Search for the cell housing the specified text and yield its [X, Y] center coordinate. 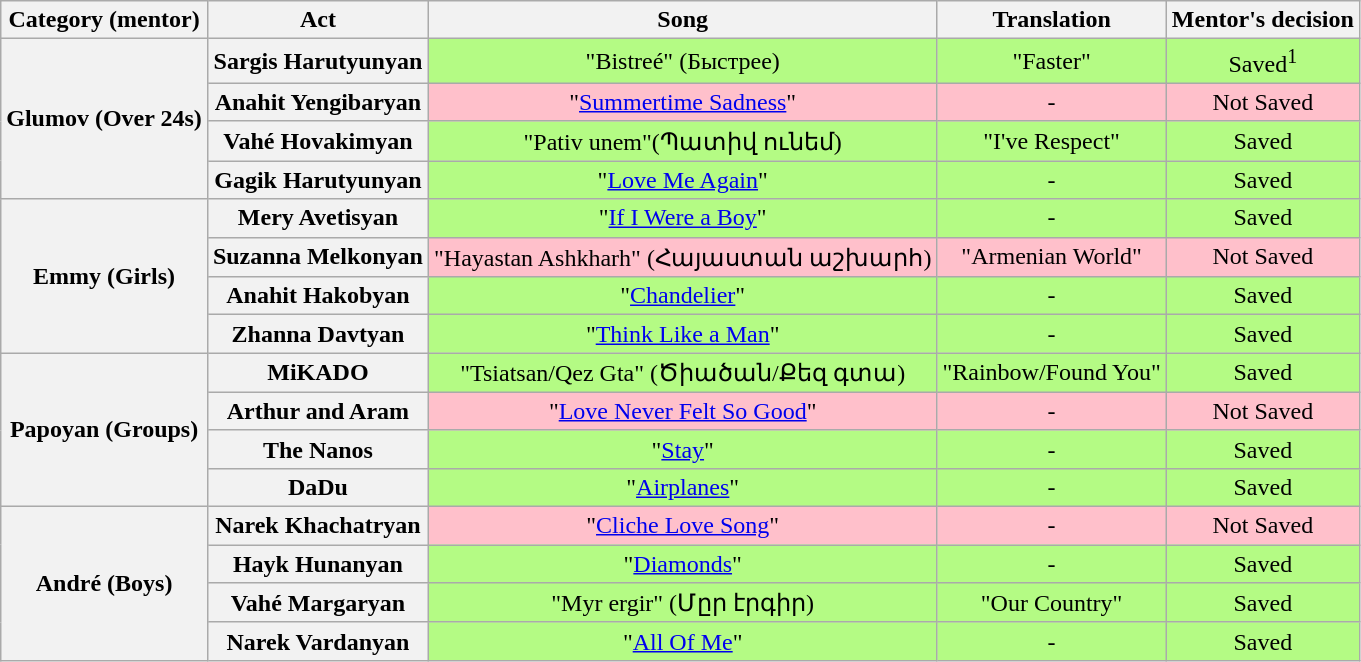
"Stay" [682, 449]
Glumov (Over 24s) [104, 119]
"Love Never Felt So Good" [682, 411]
"Airplanes" [682, 487]
Suzanna Melkonyan [318, 257]
"If I Were a Boy" [682, 218]
Arthur and Aram [318, 411]
"Summertime Sadness" [682, 102]
Vahé Hovakimyan [318, 141]
Category (mentor) [104, 20]
"Cliche Love Song" [682, 526]
"Pativ unem"(Պատիվ ունեմ) [682, 141]
Hayk Hunanyan [318, 564]
Sargis Harutyunyan [318, 62]
"Our Country" [1052, 603]
"Think Like a Man" [682, 334]
DaDu [318, 487]
André (Boys) [104, 584]
Gagik Harutyunyan [318, 180]
MiKADO [318, 373]
Emmy (Girls) [104, 276]
"I've Respect" [1052, 141]
The Nanos [318, 449]
Anahit Yengibaryan [318, 102]
"Hayastan Ashkharh" (Հայաստան աշխարհ) [682, 257]
"Bistreé" (Быстрее) [682, 62]
"Tsiatsan/Qez Gta" (Ծիածան/Քեզ գտա) [682, 373]
"Armenian World" [1052, 257]
Anahit Hakobyan [318, 296]
"Diamonds" [682, 564]
"Rainbow/Found You" [1052, 373]
Papoyan (Groups) [104, 430]
Mery Avetisyan [318, 218]
Zhanna Davtyan [318, 334]
Song [682, 20]
Act [318, 20]
Narek Vardanyan [318, 641]
"Faster" [1052, 62]
"Chandelier" [682, 296]
"Love Me Again" [682, 180]
"Myr ergir" (Մըր էրգիր) [682, 603]
Narek Khachatryan [318, 526]
Saved1 [1262, 62]
"All Of Me" [682, 641]
Mentor's decision [1262, 20]
Vahé Margaryan [318, 603]
Translation [1052, 20]
